Return [X, Y] of the center of cell containing provided text 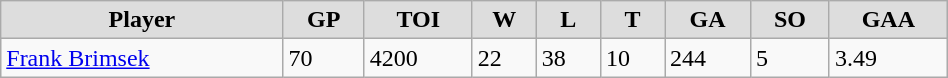
GA [708, 20]
T [632, 20]
Frank Brimsek [142, 58]
22 [504, 58]
70 [324, 58]
10 [632, 58]
GP [324, 20]
Player [142, 20]
244 [708, 58]
3.49 [888, 58]
L [568, 20]
38 [568, 58]
W [504, 20]
TOI [418, 20]
GAA [888, 20]
5 [790, 58]
4200 [418, 58]
SO [790, 20]
